For the text-containing cell, return its midpoint in [X, Y] coordinate format. 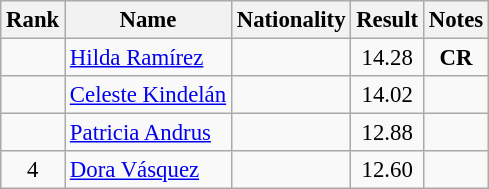
Dora Vásquez [148, 170]
14.02 [388, 95]
14.28 [388, 58]
12.60 [388, 170]
Hilda Ramírez [148, 58]
Result [388, 20]
12.88 [388, 133]
Celeste Kindelán [148, 95]
Rank [33, 20]
Nationality [290, 20]
Patricia Andrus [148, 133]
4 [33, 170]
Notes [456, 20]
CR [456, 58]
Name [148, 20]
